Determine the (X, Y) coordinate at the center of the cell enclosing the given text.  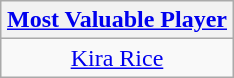
Most Valuable Player (116, 20)
Kira Rice (116, 58)
